Pinpoint the cell where the given text exists, returning its (x, y) midpoint coordinate. 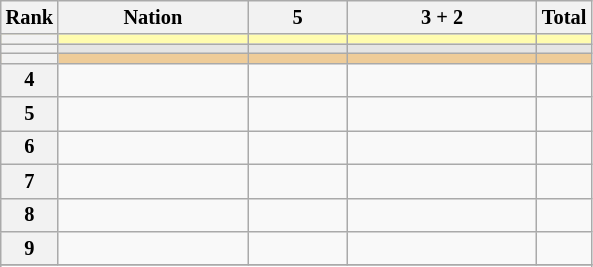
7 (30, 181)
3 + 2 (442, 17)
9 (30, 248)
6 (30, 147)
Rank (30, 17)
4 (30, 80)
Total (564, 17)
Nation (153, 17)
8 (30, 215)
